Detect which cell encompasses the target text, then output its (X, Y) center coordinate. 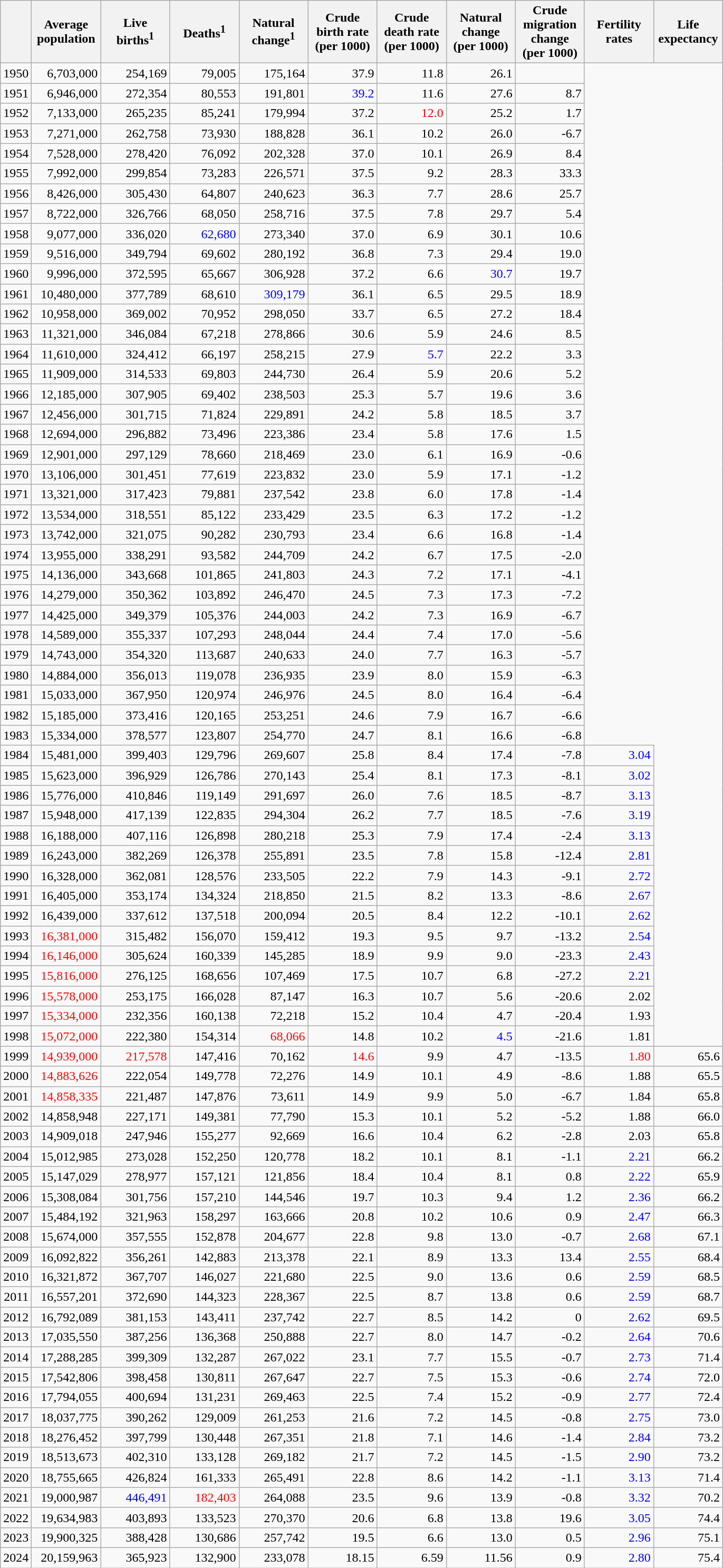
233,429 (273, 514)
305,430 (135, 193)
101,865 (205, 574)
390,262 (135, 1417)
16.7 (481, 715)
15,816,000 (66, 976)
270,370 (273, 1517)
9.4 (481, 1196)
-23.3 (550, 956)
92,669 (273, 1136)
5.0 (481, 1096)
78,660 (205, 454)
163,666 (273, 1216)
29.7 (481, 213)
69,602 (205, 254)
426,824 (135, 1477)
2011 (16, 1297)
36.3 (343, 193)
2019 (16, 1457)
73.0 (688, 1417)
-0.2 (550, 1337)
15,033,000 (66, 695)
65,667 (205, 274)
1972 (16, 514)
291,697 (273, 795)
267,022 (273, 1357)
-8.1 (550, 775)
222,380 (135, 1036)
307,905 (135, 394)
19.0 (550, 254)
24.3 (343, 574)
1988 (16, 835)
1983 (16, 735)
14.8 (343, 1036)
68,610 (205, 294)
72,276 (273, 1076)
337,612 (135, 916)
182,403 (205, 1497)
23.9 (343, 675)
6.59 (411, 1557)
18,513,673 (66, 1457)
80,553 (205, 93)
8,722,000 (66, 213)
26.9 (481, 153)
241,803 (273, 574)
11.56 (481, 1557)
20.8 (343, 1216)
188,828 (273, 133)
131,231 (205, 1397)
17.2 (481, 514)
1959 (16, 254)
373,416 (135, 715)
-13.2 (550, 936)
70,162 (273, 1056)
269,463 (273, 1397)
2008 (16, 1236)
324,412 (135, 354)
-13.5 (550, 1056)
2015 (16, 1377)
1989 (16, 855)
Average population (66, 32)
9.5 (411, 936)
7.1 (411, 1437)
12,185,000 (66, 394)
15.8 (481, 855)
15,012,985 (66, 1156)
14,909,018 (66, 1136)
1952 (16, 113)
222,054 (135, 1076)
128,576 (205, 875)
202,328 (273, 153)
372,690 (135, 1297)
79,005 (205, 73)
13.4 (550, 1257)
1980 (16, 675)
294,304 (273, 815)
15,481,000 (66, 755)
113,687 (205, 655)
280,218 (273, 835)
152,878 (205, 1236)
Fertility rates (619, 32)
73,283 (205, 173)
223,386 (273, 434)
1951 (16, 93)
36.8 (343, 254)
107,293 (205, 635)
3.05 (619, 1517)
149,778 (205, 1076)
13,534,000 (66, 514)
-12.4 (550, 855)
15,147,029 (66, 1176)
Live births1 (135, 32)
18,037,775 (66, 1417)
6,946,000 (66, 93)
2.77 (619, 1397)
105,376 (205, 615)
27.9 (343, 354)
299,854 (135, 173)
130,811 (205, 1377)
134,324 (205, 895)
126,786 (205, 775)
254,770 (273, 735)
70.6 (688, 1337)
1991 (16, 895)
355,337 (135, 635)
221,487 (135, 1096)
16.8 (481, 534)
73,930 (205, 133)
-6.3 (550, 675)
15,776,000 (66, 795)
23.8 (343, 494)
0.8 (550, 1176)
9,077,000 (66, 233)
258,215 (273, 354)
-6.6 (550, 715)
7,992,000 (66, 173)
1.84 (619, 1096)
2023 (16, 1537)
10,958,000 (66, 314)
6.9 (411, 233)
399,309 (135, 1357)
298,050 (273, 314)
253,251 (273, 715)
39.2 (343, 93)
2005 (16, 1176)
2017 (16, 1417)
223,832 (273, 474)
17,794,055 (66, 1397)
14,589,000 (66, 635)
297,129 (135, 454)
126,898 (205, 835)
20,159,963 (66, 1557)
65.5 (688, 1076)
75.4 (688, 1557)
17.8 (481, 494)
7,528,000 (66, 153)
381,153 (135, 1317)
16,439,000 (66, 916)
221,680 (273, 1277)
1981 (16, 695)
-7.2 (550, 595)
296,882 (135, 434)
354,320 (135, 655)
7.6 (411, 795)
67.1 (688, 1236)
200,094 (273, 916)
382,269 (135, 855)
87,147 (273, 996)
137,518 (205, 916)
1950 (16, 73)
17,288,285 (66, 1357)
1975 (16, 574)
397,799 (135, 1437)
2013 (16, 1337)
378,577 (135, 735)
1955 (16, 173)
27.6 (481, 93)
230,793 (273, 534)
13,955,000 (66, 554)
133,128 (205, 1457)
229,891 (273, 414)
11,610,000 (66, 354)
33.3 (550, 173)
1970 (16, 474)
1965 (16, 374)
369,002 (135, 314)
218,850 (273, 895)
19.5 (343, 1537)
15,484,192 (66, 1216)
21.5 (343, 895)
-5.6 (550, 635)
Crude death rate (per 1000) (411, 32)
226,571 (273, 173)
18,755,665 (66, 1477)
24.0 (343, 655)
3.32 (619, 1497)
244,730 (273, 374)
14,279,000 (66, 595)
73,611 (273, 1096)
213,378 (273, 1257)
14,425,000 (66, 615)
6.1 (411, 454)
25.7 (550, 193)
144,323 (205, 1297)
-2.8 (550, 1136)
23.1 (343, 1357)
120,778 (273, 1156)
16,243,000 (66, 855)
2.43 (619, 956)
365,923 (135, 1557)
68,066 (273, 1036)
132,287 (205, 1357)
13.9 (481, 1497)
-1.5 (550, 1457)
5.4 (550, 213)
278,420 (135, 153)
233,505 (273, 875)
357,555 (135, 1236)
-7.8 (550, 755)
2.03 (619, 1136)
130,686 (205, 1537)
267,647 (273, 1377)
6.7 (411, 554)
18,276,452 (66, 1437)
3.04 (619, 755)
129,796 (205, 755)
1960 (16, 274)
265,235 (135, 113)
233,078 (273, 1557)
9,996,000 (66, 274)
-6.4 (550, 695)
12,694,000 (66, 434)
26.4 (343, 374)
3.3 (550, 354)
68.5 (688, 1277)
238,503 (273, 394)
2.54 (619, 936)
10,480,000 (66, 294)
1961 (16, 294)
21.8 (343, 1437)
123,807 (205, 735)
1979 (16, 655)
1993 (16, 936)
2016 (16, 1397)
-21.6 (550, 1036)
19,900,325 (66, 1537)
301,715 (135, 414)
14,884,000 (66, 675)
309,179 (273, 294)
9.2 (411, 173)
155,277 (205, 1136)
269,182 (273, 1457)
74.4 (688, 1517)
2.74 (619, 1377)
-0.9 (550, 1397)
66,197 (205, 354)
217,578 (135, 1056)
244,709 (273, 554)
7,271,000 (66, 133)
16,792,089 (66, 1317)
1969 (16, 454)
250,888 (273, 1337)
11.8 (411, 73)
12,901,000 (66, 454)
278,977 (135, 1176)
18.15 (343, 1557)
25.4 (343, 775)
4.9 (481, 1076)
120,165 (205, 715)
12.2 (481, 916)
2.64 (619, 1337)
-2.0 (550, 554)
228,367 (273, 1297)
315,482 (135, 936)
2.84 (619, 1437)
130,448 (205, 1437)
9.7 (481, 936)
278,866 (273, 334)
2.96 (619, 1537)
13.6 (481, 1277)
175,164 (273, 73)
247,946 (135, 1136)
11,909,000 (66, 374)
144,546 (273, 1196)
71,824 (205, 414)
143,411 (205, 1317)
321,075 (135, 534)
160,339 (205, 956)
168,656 (205, 976)
2.47 (619, 1216)
1995 (16, 976)
372,595 (135, 274)
Crude birth rate (per 1000) (343, 32)
255,891 (273, 855)
1985 (16, 775)
16,146,000 (66, 956)
306,928 (273, 274)
Natural change1 (273, 32)
1990 (16, 875)
1.7 (550, 113)
13,106,000 (66, 474)
1992 (16, 916)
26.1 (481, 73)
17.6 (481, 434)
18.2 (343, 1156)
21.7 (343, 1457)
349,794 (135, 254)
30.6 (343, 334)
147,416 (205, 1056)
-20.6 (550, 996)
276,125 (135, 976)
12.0 (411, 113)
402,310 (135, 1457)
14,858,335 (66, 1096)
326,766 (135, 213)
15,674,000 (66, 1236)
2.75 (619, 1417)
1994 (16, 956)
353,174 (135, 895)
2018 (16, 1437)
396,929 (135, 775)
8.6 (411, 1477)
1982 (16, 715)
166,028 (205, 996)
1971 (16, 494)
0 (550, 1317)
350,362 (135, 595)
257,742 (273, 1537)
1.81 (619, 1036)
29.4 (481, 254)
1999 (16, 1056)
1954 (16, 153)
399,403 (135, 755)
2.22 (619, 1176)
15.5 (481, 1357)
9,516,000 (66, 254)
346,084 (135, 334)
70.2 (688, 1497)
2000 (16, 1076)
403,893 (135, 1517)
1966 (16, 394)
146,027 (205, 1277)
336,020 (135, 233)
2009 (16, 1257)
72.4 (688, 1397)
267,351 (273, 1437)
159,412 (273, 936)
-27.2 (550, 976)
356,013 (135, 675)
398,458 (135, 1377)
68.7 (688, 1297)
8.9 (411, 1257)
15,623,000 (66, 775)
258,716 (273, 213)
85,241 (205, 113)
17.0 (481, 635)
19,634,983 (66, 1517)
69,803 (205, 374)
1957 (16, 213)
1956 (16, 193)
410,846 (135, 795)
72,218 (273, 1016)
161,333 (205, 1477)
191,801 (273, 93)
-20.4 (550, 1016)
1984 (16, 755)
-10.1 (550, 916)
70,952 (205, 314)
75.1 (688, 1537)
367,950 (135, 695)
362,081 (135, 875)
119,078 (205, 675)
10.3 (411, 1196)
-5.7 (550, 655)
6.0 (411, 494)
1978 (16, 635)
280,192 (273, 254)
29.5 (481, 294)
388,428 (135, 1537)
22.1 (343, 1257)
1.2 (550, 1196)
343,668 (135, 574)
2.73 (619, 1357)
6.2 (481, 1136)
9.6 (411, 1497)
7.5 (411, 1377)
236,935 (273, 675)
120,974 (205, 695)
6.3 (411, 514)
17,542,806 (66, 1377)
305,624 (135, 956)
301,756 (135, 1196)
72.0 (688, 1377)
65.9 (688, 1176)
145,285 (273, 956)
14,743,000 (66, 655)
-5.2 (550, 1116)
77,790 (273, 1116)
417,139 (135, 815)
273,028 (135, 1156)
132,900 (205, 1557)
90,282 (205, 534)
2.67 (619, 895)
1973 (16, 534)
14.3 (481, 875)
157,210 (205, 1196)
14,883,626 (66, 1076)
2014 (16, 1357)
253,175 (135, 996)
15,308,084 (66, 1196)
16,321,872 (66, 1277)
14,939,000 (66, 1056)
2.55 (619, 1257)
246,470 (273, 595)
14,136,000 (66, 574)
2.81 (619, 855)
66.0 (688, 1116)
248,044 (273, 635)
-2.4 (550, 835)
254,169 (135, 73)
126,378 (205, 855)
4.5 (481, 1036)
2004 (16, 1156)
28.6 (481, 193)
2.90 (619, 1457)
Natural change (per 1000) (481, 32)
2.80 (619, 1557)
121,856 (273, 1176)
9.8 (411, 1236)
387,256 (135, 1337)
356,261 (135, 1257)
93,582 (205, 554)
269,607 (273, 755)
270,143 (273, 775)
103,892 (205, 595)
16,405,000 (66, 895)
0.5 (550, 1537)
-6.8 (550, 735)
77,619 (205, 474)
1.80 (619, 1056)
15,185,000 (66, 715)
24.7 (343, 735)
2.36 (619, 1196)
-9.1 (550, 875)
30.1 (481, 233)
367,707 (135, 1277)
16,328,000 (66, 875)
407,116 (135, 835)
3.19 (619, 815)
2021 (16, 1497)
15,948,000 (66, 815)
27.2 (481, 314)
1962 (16, 314)
5.6 (481, 996)
133,523 (205, 1517)
1986 (16, 795)
26.2 (343, 815)
15.9 (481, 675)
Crude migration change (per 1000) (550, 32)
149,381 (205, 1116)
20.5 (343, 916)
142,883 (205, 1257)
204,677 (273, 1236)
79,881 (205, 494)
446,491 (135, 1497)
76,092 (205, 153)
68,050 (205, 213)
273,340 (273, 233)
11.6 (411, 93)
21.6 (343, 1417)
16.4 (481, 695)
240,623 (273, 193)
154,314 (205, 1036)
156,070 (205, 936)
1963 (16, 334)
25.8 (343, 755)
227,171 (135, 1116)
2024 (16, 1557)
272,354 (135, 93)
246,976 (273, 695)
3.02 (619, 775)
338,291 (135, 554)
129,009 (205, 1417)
107,469 (273, 976)
7,133,000 (66, 113)
2010 (16, 1277)
15,578,000 (66, 996)
314,533 (135, 374)
-8.7 (550, 795)
1.93 (619, 1016)
317,423 (135, 494)
33.7 (343, 314)
24.4 (343, 635)
11,321,000 (66, 334)
2006 (16, 1196)
69.5 (688, 1317)
69,402 (205, 394)
65.6 (688, 1056)
2001 (16, 1096)
122,835 (205, 815)
17,035,550 (66, 1337)
1967 (16, 414)
68.4 (688, 1257)
119,149 (205, 795)
237,742 (273, 1317)
37.9 (343, 73)
13,742,000 (66, 534)
1998 (16, 1036)
13,321,000 (66, 494)
158,297 (205, 1216)
3.6 (550, 394)
25.2 (481, 113)
-4.1 (550, 574)
3.7 (550, 414)
62,680 (205, 233)
232,356 (135, 1016)
265,491 (273, 1477)
14,858,948 (66, 1116)
8.2 (411, 895)
Deaths1 (205, 32)
152,250 (205, 1156)
2007 (16, 1216)
349,379 (135, 615)
14.7 (481, 1337)
262,758 (135, 133)
19.3 (343, 936)
218,469 (273, 454)
2012 (16, 1317)
1977 (16, 615)
64,807 (205, 193)
1974 (16, 554)
1968 (16, 434)
318,551 (135, 514)
261,253 (273, 1417)
16,381,000 (66, 936)
66.3 (688, 1216)
15,072,000 (66, 1036)
2020 (16, 1477)
1997 (16, 1016)
240,633 (273, 655)
8,426,000 (66, 193)
160,138 (205, 1016)
377,789 (135, 294)
321,963 (135, 1216)
-7.6 (550, 815)
67,218 (205, 334)
237,542 (273, 494)
2.72 (619, 875)
400,694 (135, 1397)
264,088 (273, 1497)
244,003 (273, 615)
19,000,987 (66, 1497)
2.02 (619, 996)
1953 (16, 133)
16,557,201 (66, 1297)
73,496 (205, 434)
1.5 (550, 434)
157,121 (205, 1176)
2022 (16, 1517)
301,451 (135, 474)
30.7 (481, 274)
2002 (16, 1116)
6,703,000 (66, 73)
16,092,822 (66, 1257)
Life expectancy (688, 32)
1976 (16, 595)
16,188,000 (66, 835)
1996 (16, 996)
1987 (16, 815)
2.68 (619, 1236)
2003 (16, 1136)
85,122 (205, 514)
12,456,000 (66, 414)
136,368 (205, 1337)
1958 (16, 233)
1964 (16, 354)
179,994 (273, 113)
147,876 (205, 1096)
28.3 (481, 173)
